Output the [X, Y] coordinate of the center of the cell containing the given text.  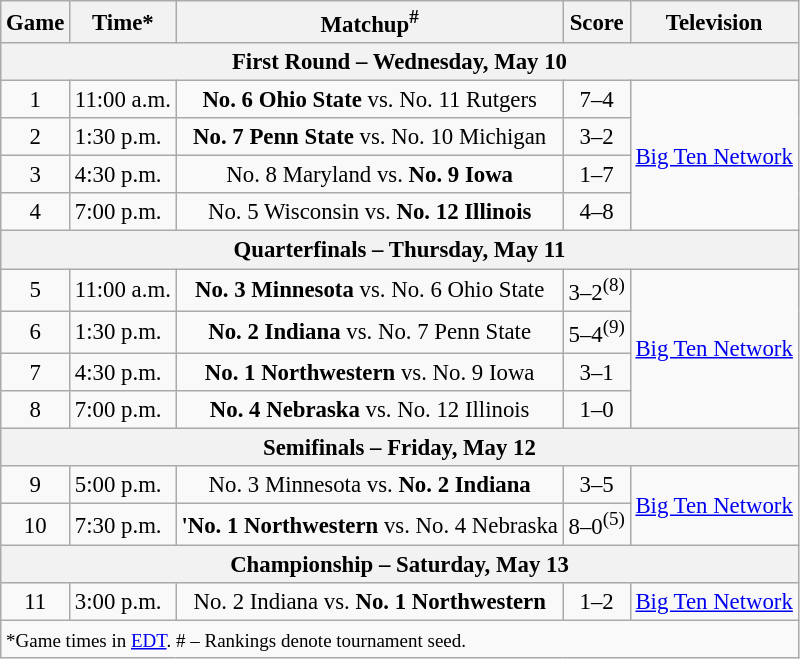
3–2 [596, 137]
No. 1 Northwestern vs. No. 9 Iowa [370, 372]
7:30 p.m. [124, 524]
8 [36, 410]
3–1 [596, 372]
Quarterfinals – Thursday, May 11 [400, 250]
3–2(8) [596, 290]
No. 7 Penn State vs. No. 10 Michigan [370, 137]
7 [36, 372]
No. 5 Wisconsin vs. No. 12 Illinois [370, 213]
4–8 [596, 213]
No. 2 Indiana vs. No. 1 Northwestern [370, 602]
6 [36, 332]
5:00 p.m. [124, 485]
1–7 [596, 175]
5 [36, 290]
Matchup# [370, 22]
3 [36, 175]
11 [36, 602]
10 [36, 524]
Semifinals – Friday, May 12 [400, 447]
1 [36, 100]
*Game times in EDT. # – Rankings denote tournament seed. [400, 640]
8–0(5) [596, 524]
Championship – Saturday, May 13 [400, 565]
3–5 [596, 485]
No. 6 Ohio State vs. No. 11 Rutgers [370, 100]
First Round – Wednesday, May 10 [400, 62]
9 [36, 485]
Score [596, 22]
No. 8 Maryland vs. No. 9 Iowa [370, 175]
'No. 1 Northwestern vs. No. 4 Nebraska [370, 524]
2 [36, 137]
4 [36, 213]
No. 3 Minnesota vs. No. 6 Ohio State [370, 290]
No. 4 Nebraska vs. No. 12 Illinois [370, 410]
1–2 [596, 602]
Game [36, 22]
7–4 [596, 100]
3:00 p.m. [124, 602]
No. 2 Indiana vs. No. 7 Penn State [370, 332]
Television [714, 22]
5–4(9) [596, 332]
1–0 [596, 410]
No. 3 Minnesota vs. No. 2 Indiana [370, 485]
Time* [124, 22]
